Pinpoint the cell where the given text exists, returning its (X, Y) midpoint coordinate. 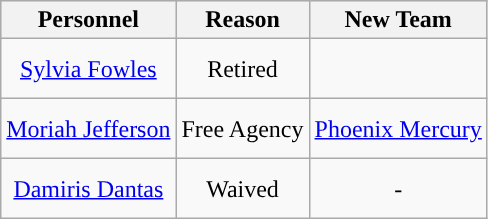
Personnel (88, 20)
Waived (242, 189)
Phoenix Mercury (398, 129)
New Team (398, 20)
- (398, 189)
Retired (242, 69)
Free Agency (242, 129)
Moriah Jefferson (88, 129)
Damiris Dantas (88, 189)
Reason (242, 20)
Sylvia Fowles (88, 69)
